Locate the cell with the specified text and output its (X, Y) center coordinate. 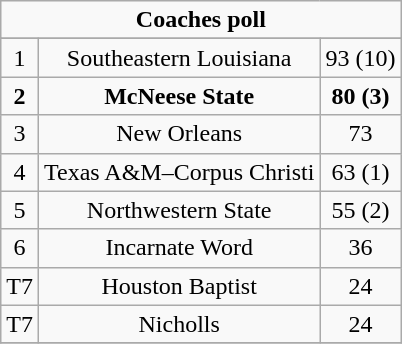
3 (20, 134)
Southeastern Louisiana (178, 58)
2 (20, 96)
Incarnate Word (178, 248)
Houston Baptist (178, 286)
36 (360, 248)
Northwestern State (178, 210)
93 (10) (360, 58)
Coaches poll (201, 20)
1 (20, 58)
5 (20, 210)
80 (3) (360, 96)
63 (1) (360, 172)
55 (2) (360, 210)
New Orleans (178, 134)
6 (20, 248)
73 (360, 134)
Nicholls (178, 324)
4 (20, 172)
Texas A&M–Corpus Christi (178, 172)
McNeese State (178, 96)
